Identify which cell holds the provided text, then report its (X, Y) central coordinate. 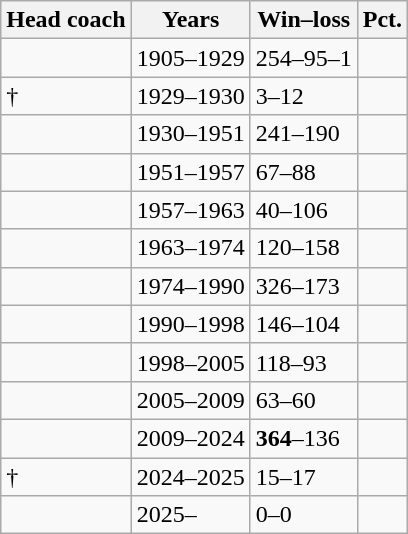
241–190 (304, 134)
364–136 (304, 438)
Head coach (66, 20)
Pct. (382, 20)
1974–1990 (190, 286)
3–12 (304, 96)
2009–2024 (190, 438)
2024–2025 (190, 477)
67–88 (304, 172)
Years (190, 20)
1998–2005 (190, 362)
1957–1963 (190, 210)
1951–1957 (190, 172)
1963–1974 (190, 248)
254–95–1 (304, 58)
Win–loss (304, 20)
120–158 (304, 248)
326–173 (304, 286)
146–104 (304, 324)
0–0 (304, 515)
118–93 (304, 362)
1905–1929 (190, 58)
2005–2009 (190, 400)
1990–1998 (190, 324)
1929–1930 (190, 96)
40–106 (304, 210)
2025– (190, 515)
63–60 (304, 400)
1930–1951 (190, 134)
15–17 (304, 477)
